Locate the cell with the specified text and output its (x, y) center coordinate. 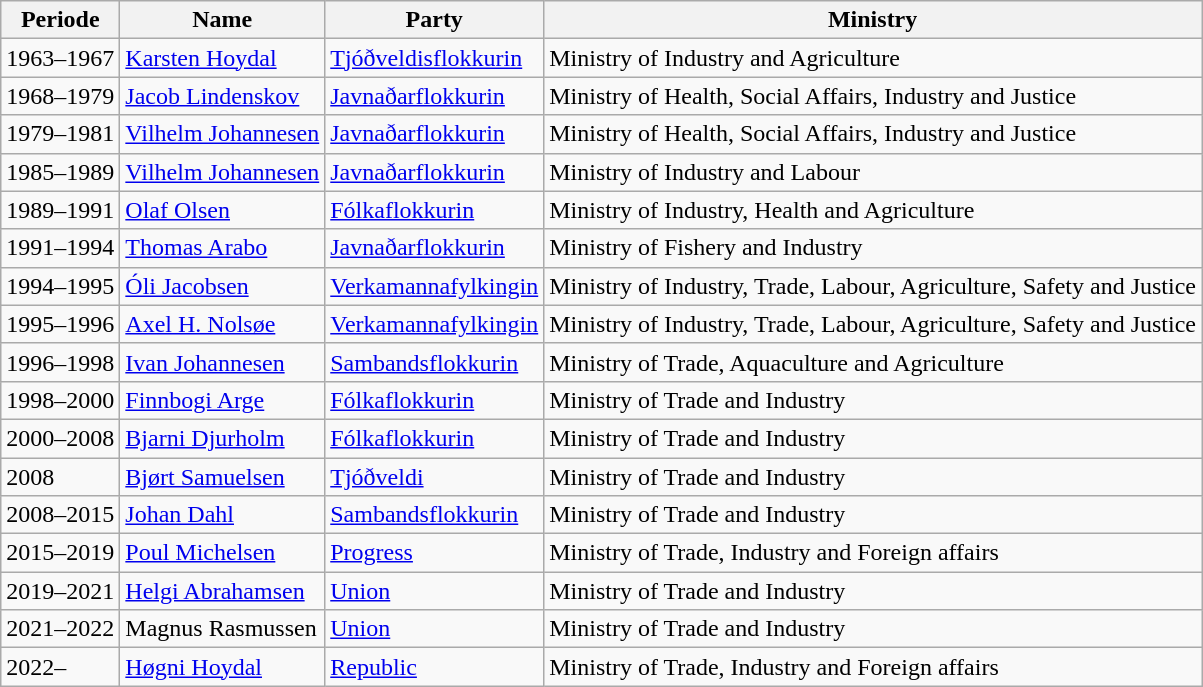
2008 (60, 477)
Óli Jacobsen (222, 286)
Tjóðveldi (434, 477)
Jacob Lindenskov (222, 96)
Progress (434, 553)
Finnbogi Arge (222, 400)
Bjørt Samuelsen (222, 477)
1963–1967 (60, 58)
Johan Dahl (222, 515)
2021–2022 (60, 629)
2019–2021 (60, 591)
Magnus Rasmussen (222, 629)
Periode (60, 20)
Olaf Olsen (222, 210)
1995–1996 (60, 324)
Party (434, 20)
Tjóðveldisflokkurin (434, 58)
Thomas Arabo (222, 248)
Ministry (873, 20)
Ministry of Industry and Labour (873, 172)
1968–1979 (60, 96)
Ministry of Trade, Aquaculture and Agriculture (873, 362)
Name (222, 20)
1985–1989 (60, 172)
1991–1994 (60, 248)
Høgni Hoydal (222, 667)
2015–2019 (60, 553)
2000–2008 (60, 438)
1994–1995 (60, 286)
Republic (434, 667)
Axel H. Nolsøe (222, 324)
Ivan Johannesen (222, 362)
2008–2015 (60, 515)
Bjarni Djurholm (222, 438)
Helgi Abrahamsen (222, 591)
1989–1991 (60, 210)
2022– (60, 667)
Ministry of Industry and Agriculture (873, 58)
1996–1998 (60, 362)
1979–1981 (60, 134)
Poul Michelsen (222, 553)
Karsten Hoydal (222, 58)
Ministry of Industry, Health and Agriculture (873, 210)
1998–2000 (60, 400)
Ministry of Fishery and Industry (873, 248)
